For the text-containing cell, return its midpoint in [x, y] coordinate format. 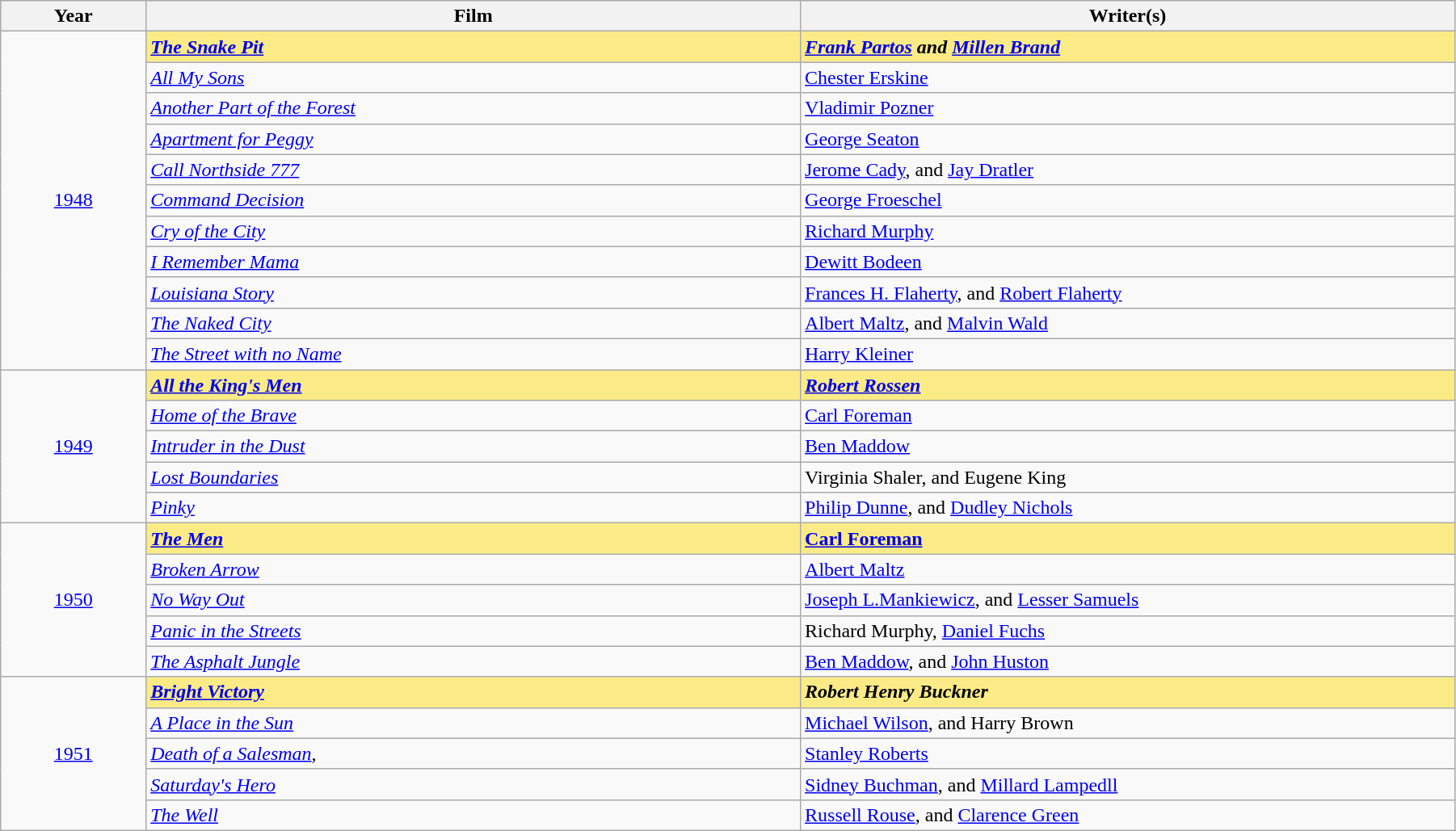
Frank Partos and Millen Brand [1128, 47]
Philip Dunne, and Dudley Nichols [1128, 508]
Command Decision [473, 200]
The Well [473, 815]
The Naked City [473, 323]
I Remember Mama [473, 262]
Home of the Brave [473, 416]
Michael Wilson, and Harry Brown [1128, 723]
Cry of the City [473, 231]
Writer(s) [1128, 16]
All My Sons [473, 78]
The Street with no Name [473, 354]
Virginia Shaler, and Eugene King [1128, 477]
Albert Maltz [1128, 569]
Saturday's Hero [473, 784]
Frances H. Flaherty, and Robert Flaherty [1128, 292]
The Asphalt Jungle [473, 661]
Chester Erskine [1128, 78]
Harry Kleiner [1128, 354]
Film [473, 16]
Richard Murphy, Daniel Fuchs [1128, 631]
Bright Victory [473, 692]
Louisiana Story [473, 292]
Russell Rouse, and Clarence Green [1128, 815]
Jerome Cady, and Jay Dratler [1128, 170]
Intruder in the Dust [473, 447]
Broken Arrow [473, 569]
Joseph L.Mankiewicz, and Lesser Samuels [1128, 600]
Richard Murphy [1128, 231]
Sidney Buchman, and Millard Lampedll [1128, 784]
All the King's Men [473, 385]
Robert Henry Buckner [1128, 692]
Dewitt Bodeen [1128, 262]
1951 [74, 753]
Apartment for Peggy [473, 139]
1949 [74, 447]
1950 [74, 600]
Year [74, 16]
Lost Boundaries [473, 477]
Pinky [473, 508]
Another Part of the Forest [473, 108]
The Snake Pit [473, 47]
Ben Maddow [1128, 447]
George Froeschel [1128, 200]
A Place in the Sun [473, 723]
No Way Out [473, 600]
Death of a Salesman, [473, 753]
Albert Maltz, and Malvin Wald [1128, 323]
The Men [473, 539]
George Seaton [1128, 139]
Call Northside 777 [473, 170]
1948 [74, 200]
Robert Rossen [1128, 385]
Ben Maddow, and John Huston [1128, 661]
Vladimir Pozner [1128, 108]
Panic in the Streets [473, 631]
Stanley Roberts [1128, 753]
